Determine the (x, y) coordinate at the center of the cell enclosing the given text.  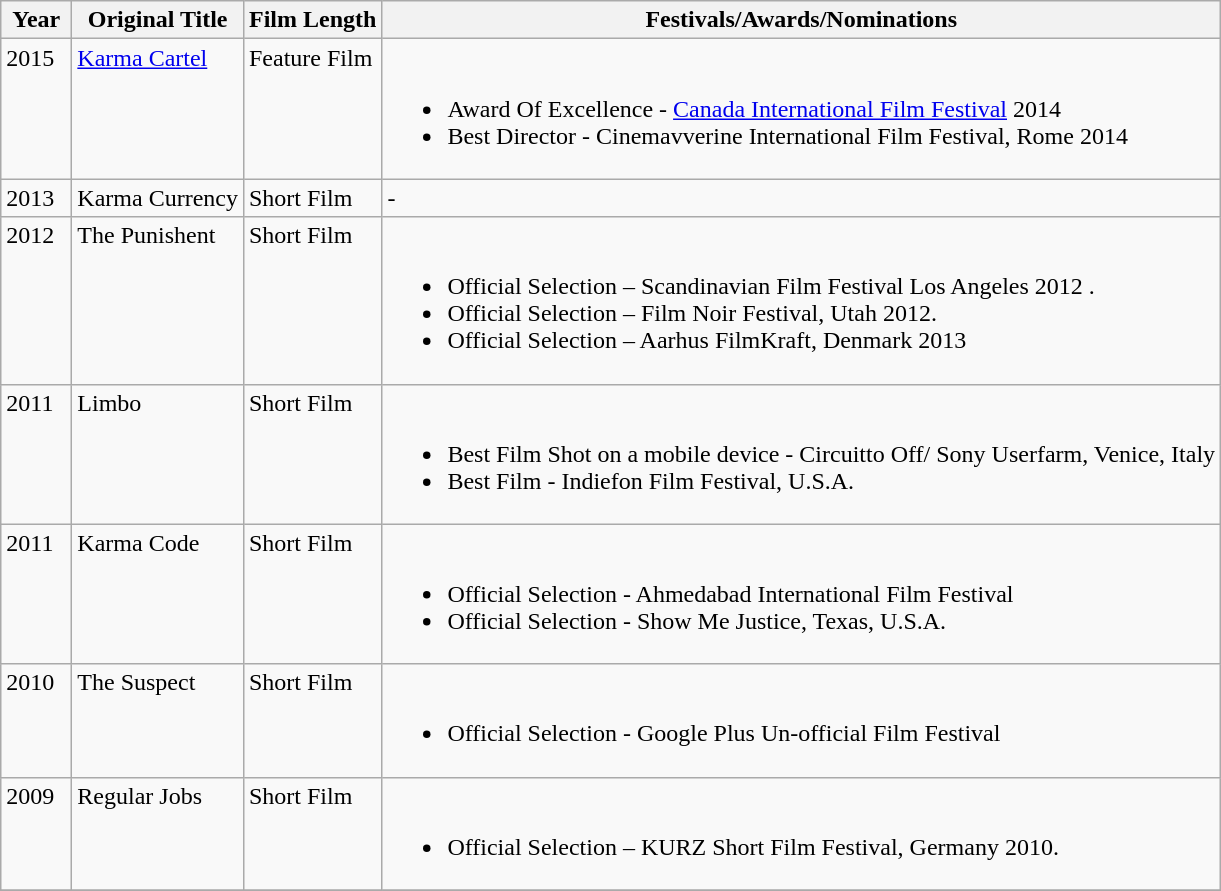
- (802, 198)
Festivals/Awards/Nominations (802, 20)
Karma Currency (158, 198)
Official Selection - Ahmedabad International Film FestivalOfficial Selection - Show Me Justice, Texas, U.S.A. (802, 594)
2013 (36, 198)
Karma Code (158, 594)
Year (36, 20)
Official Selection – KURZ Short Film Festival, Germany 2010. (802, 834)
Award Of Excellence - Canada International Film Festival 2014Best Director - Cinemavverine International Film Festival, Rome 2014 (802, 109)
Limbo (158, 454)
2010 (36, 720)
Original Title (158, 20)
Karma Cartel (158, 109)
Best Film Shot on a mobile device - Circuitto Off/ Sony Userfarm, Venice, ItalyBest Film - Indiefon Film Festival, U.S.A. (802, 454)
Official Selection - Google Plus Un-official Film Festival (802, 720)
Film Length (312, 20)
2012 (36, 300)
Regular Jobs (158, 834)
2015 (36, 109)
Feature Film (312, 109)
The Punishent (158, 300)
2009 (36, 834)
The Suspect (158, 720)
